Locate the cell with the specified text and output its (X, Y) center coordinate. 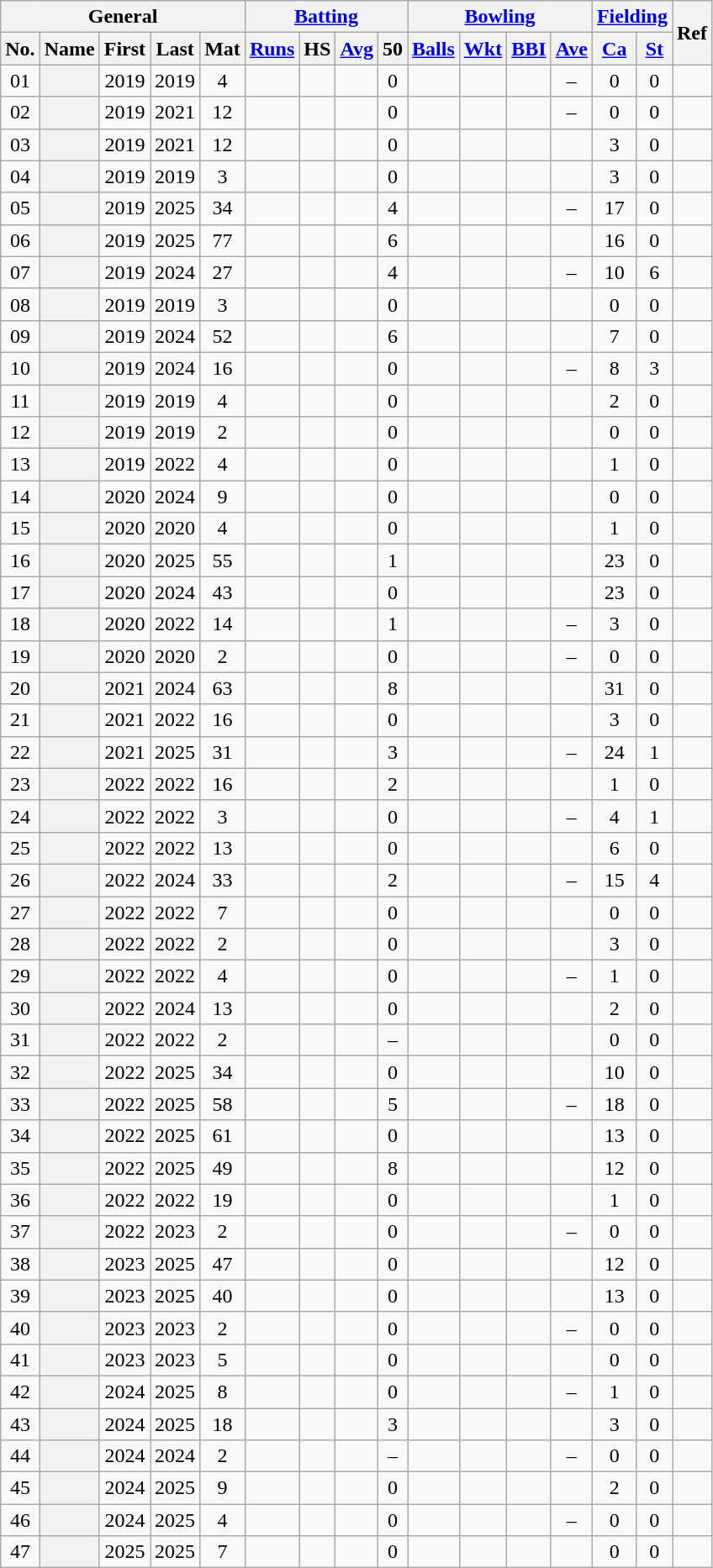
First (124, 49)
Ave (572, 49)
58 (223, 1104)
07 (20, 272)
01 (20, 81)
05 (20, 208)
21 (20, 720)
HS (318, 49)
37 (20, 1232)
Avg (356, 49)
49 (223, 1168)
Name (69, 49)
Mat (223, 49)
Ca (614, 49)
77 (223, 240)
06 (20, 240)
Batting (326, 17)
32 (20, 1072)
30 (20, 1008)
11 (20, 401)
52 (223, 336)
41 (20, 1360)
36 (20, 1200)
General (123, 17)
Runs (272, 49)
28 (20, 944)
Bowling (500, 17)
22 (20, 752)
02 (20, 113)
61 (223, 1136)
BBI (529, 49)
09 (20, 336)
35 (20, 1168)
03 (20, 145)
St (654, 49)
50 (392, 49)
Balls (434, 49)
39 (20, 1296)
No. (20, 49)
25 (20, 848)
Wkt (483, 49)
26 (20, 880)
Fielding (632, 17)
42 (20, 1392)
20 (20, 688)
63 (223, 688)
44 (20, 1456)
Last (175, 49)
Ref (693, 33)
38 (20, 1264)
04 (20, 176)
45 (20, 1488)
55 (223, 560)
08 (20, 304)
29 (20, 976)
46 (20, 1520)
